Extract the (X, Y) coordinate from the center of the cell holding the provided text.  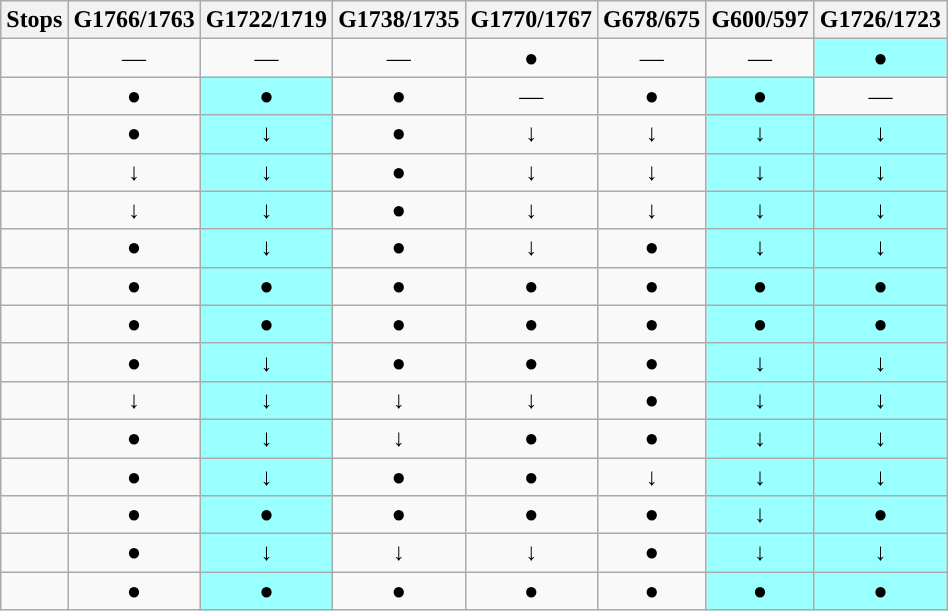
G1722/1719 (266, 20)
G1766/1763 (134, 20)
G1770/1767 (531, 20)
Stops (34, 20)
G1726/1723 (880, 20)
G678/675 (651, 20)
G1738/1735 (399, 20)
G600/597 (760, 20)
